From the cell containing the given text, extract its center point as (x, y) coordinate. 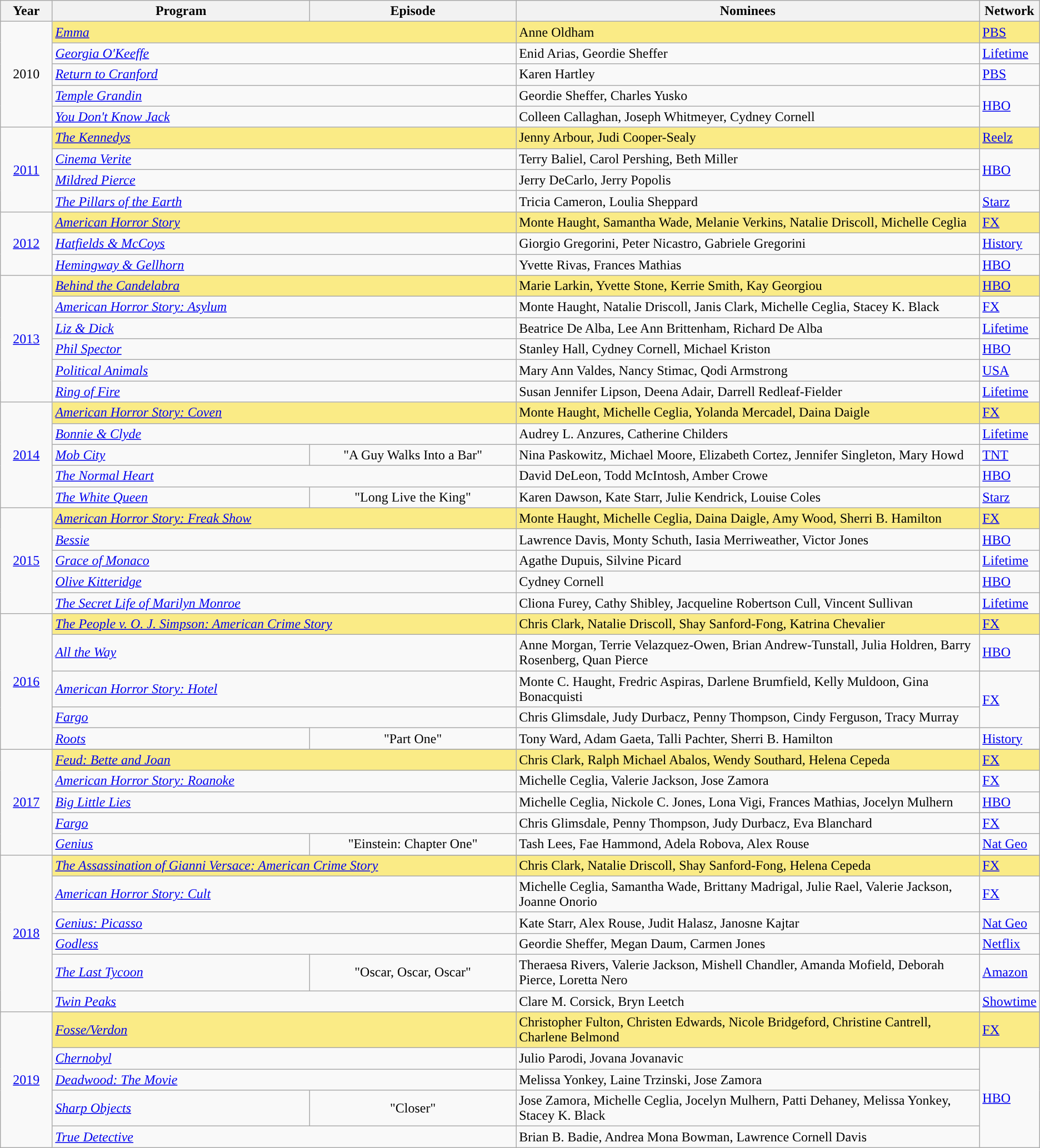
Monte Haught, Natalie Driscoll, Janis Clark, Michelle Ceglia, Stacey K. Black (748, 307)
"Oscar, Oscar, Oscar" (413, 972)
American Horror Story: Asylum (284, 307)
Roots (181, 739)
Tony Ward, Adam Gaeta, Talli Pachter, Sherri B. Hamilton (748, 739)
Reelz (1009, 138)
Monte C. Haught, Fredric Aspiras, Darlene Brumfield, Kelly Muldoon, Gina Bonacquisti (748, 689)
Return to Cranford (284, 74)
American Horror Story: Freak Show (284, 518)
American Horror Story (284, 222)
Amazon (1009, 972)
Jenny Arbour, Judi Cooper-Sealy (748, 138)
Hatfields & McCoys (284, 243)
Jose Zamora, Michelle Ceglia, Jocelyn Mulhern, Patti Dehaney, Melissa Yonkey, Stacey K. Black (748, 1109)
Audrey L. Anzures, Catherine Childers (748, 434)
Twin Peaks (284, 1001)
Bonnie & Clyde (284, 434)
Susan Jennifer Lipson, Deena Adair, Darrell Redleaf-Fielder (748, 392)
Giorgio Gregorini, Peter Nicastro, Gabriele Gregorini (748, 243)
TNT (1009, 455)
Grace of Monaco (284, 560)
2018 (27, 933)
Mary Ann Valdes, Nancy Stimac, Qodi Armstrong (748, 370)
All the Way (284, 653)
Colleen Callaghan, Joseph Whitmeyer, Cydney Cornell (748, 117)
American Horror Story: Hotel (284, 689)
Chris Clark, Natalie Driscoll, Shay Sanford-Fong, Katrina Chevalier (748, 624)
"A Guy Walks Into a Bar" (413, 455)
Beatrice De Alba, Lee Ann Brittenham, Richard De Alba (748, 328)
"Part One" (413, 739)
Feud: Bette and Joan (284, 760)
Kate Starr, Alex Rouse, Judit Halasz, Janosne Kajtar (748, 923)
Cliona Furey, Cathy Shibley, Jacqueline Robertson Cull, Vincent Sullivan (748, 603)
Agathe Dupuis, Silvine Picard (748, 560)
Chris Glimsdale, Judy Durbacz, Penny Thompson, Cindy Ferguson, Tracy Murray (748, 718)
Jerry DeCarlo, Jerry Popolis (748, 180)
2015 (27, 560)
Georgia O'Keeffe (284, 53)
Year (27, 11)
Mildred Pierce (284, 180)
Cinema Verite (284, 159)
Marie Larkin, Yvette Stone, Kerrie Smith, Kay Georgiou (748, 286)
Cydney Cornell (748, 581)
Chris Clark, Natalie Driscoll, Shay Sanford-Fong, Helena Cepeda (748, 865)
2012 (27, 243)
Michelle Ceglia, Samantha Wade, Brittany Madrigal, Julie Rael, Valerie Jackson, Joanne Onorio (748, 894)
Genius (181, 844)
The Secret Life of Marilyn Monroe (284, 603)
Nominees (748, 11)
2014 (27, 455)
The Normal Heart (284, 476)
Hemingway & Gellhorn (284, 265)
American Horror Story: Cult (284, 894)
Karen Dawson, Kate Starr, Julie Kendrick, Louise Coles (748, 497)
Chernobyl (284, 1059)
Showtime (1009, 1001)
The Assassination of Gianni Versace: American Crime Story (284, 865)
Bessie (284, 539)
The Last Tycoon (181, 972)
The Kennedys (284, 138)
David DeLeon, Todd McIntosh, Amber Crowe (748, 476)
Olive Kitteridge (284, 581)
Fosse/Verdon (284, 1030)
Behind the Candelabra (284, 286)
Christopher Fulton, Christen Edwards, Nicole Bridgeford, Christine Cantrell, Charlene Belmond (748, 1030)
Julio Parodi, Jovana Jovanavic (748, 1059)
True Detective (284, 1137)
Episode (413, 11)
Geordie Sheffer, Charles Yusko (748, 96)
American Horror Story: Roanoke (284, 781)
Stanley Hall, Cydney Cornell, Michael Kriston (748, 349)
Tricia Cameron, Loulia Sheppard (748, 201)
Brian B. Badie, Andrea Mona Bowman, Lawrence Cornell Davis (748, 1137)
Big Little Lies (284, 802)
Godless (284, 944)
You Don't Know Jack (284, 117)
Enid Arias, Geordie Sheffer (748, 53)
Clare M. Corsick, Bryn Leetch (748, 1001)
Deadwood: The Movie (284, 1080)
2010 (27, 74)
The People v. O. J. Simpson: American Crime Story (284, 624)
Theraesa Rivers, Valerie Jackson, Mishell Chandler, Amanda Mofield, Deborah Pierce, Loretta Nero (748, 972)
Karen Hartley (748, 74)
The White Queen (181, 497)
Emma (284, 32)
"Closer" (413, 1109)
2016 (27, 681)
Anne Morgan, Terrie Velazquez-Owen, Brian Andrew-Tunstall, Julia Holdren, Barry Rosenberg, Quan Pierce (748, 653)
Phil Spector (284, 349)
Monte Haught, Michelle Ceglia, Yolanda Mercadel, Daina Daigle (748, 413)
Monte Haught, Samantha Wade, Melanie Verkins, Natalie Driscoll, Michelle Ceglia (748, 222)
Genius: Picasso (284, 923)
Anne Oldham (748, 32)
"Einstein: Chapter One" (413, 844)
Liz & Dick (284, 328)
Temple Grandin (284, 96)
The Pillars of the Earth (284, 201)
Political Animals (284, 370)
Geordie Sheffer, Megan Daum, Carmen Jones (748, 944)
USA (1009, 370)
American Horror Story: Coven (284, 413)
Netflix (1009, 944)
Sharp Objects (181, 1109)
Mob City (181, 455)
Program (181, 11)
Nina Paskowitz, Michael Moore, Elizabeth Cortez, Jennifer Singleton, Mary Howd (748, 455)
Chris Clark, Ralph Michael Abalos, Wendy Southard, Helena Cepeda (748, 760)
2019 (27, 1080)
Michelle Ceglia, Valerie Jackson, Jose Zamora (748, 781)
Chris Glimsdale, Penny Thompson, Judy Durbacz, Eva Blanchard (748, 823)
Ring of Fire (284, 392)
Monte Haught, Michelle Ceglia, Daina Daigle, Amy Wood, Sherri B. Hamilton (748, 518)
Melissa Yonkey, Laine Trzinski, Jose Zamora (748, 1080)
2017 (27, 802)
Lawrence Davis, Monty Schuth, Iasia Merriweather, Victor Jones (748, 539)
Yvette Rivas, Frances Mathias (748, 265)
Tash Lees, Fae Hammond, Adela Robova, Alex Rouse (748, 844)
Michelle Ceglia, Nickole C. Jones, Lona Vigi, Frances Mathias, Jocelyn Mulhern (748, 802)
Terry Baliel, Carol Pershing, Beth Miller (748, 159)
2011 (27, 169)
2013 (27, 339)
Network (1009, 11)
"Long Live the King" (413, 497)
